Determine the (X, Y) coordinate at the center of the cell enclosing the given text.  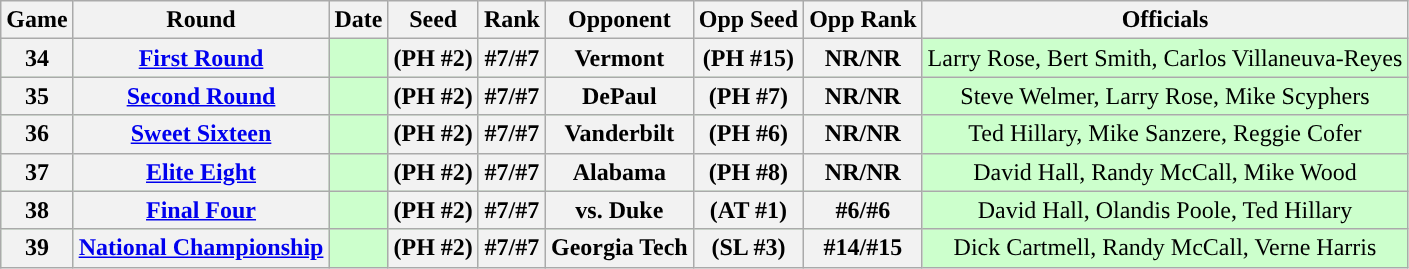
37 (37, 172)
Rank (512, 20)
Vermont (619, 58)
(SL #3) (748, 248)
Officials (1165, 20)
#6/#6 (863, 210)
Second Round (201, 96)
(PH #15) (748, 58)
Steve Welmer, Larry Rose, Mike Scyphers (1165, 96)
(PH #7) (748, 96)
34 (37, 58)
38 (37, 210)
39 (37, 248)
David Hall, Randy McCall, Mike Wood (1165, 172)
National Championship (201, 248)
Georgia Tech (619, 248)
(PH #6) (748, 134)
Alabama (619, 172)
#14/#15 (863, 248)
35 (37, 96)
36 (37, 134)
Round (201, 20)
(AT #1) (748, 210)
Sweet Sixteen (201, 134)
DePaul (619, 96)
First Round (201, 58)
Elite Eight (201, 172)
Vanderbilt (619, 134)
Opponent (619, 20)
Date (358, 20)
vs. Duke (619, 210)
Seed (433, 20)
Opp Rank (863, 20)
Ted Hillary, Mike Sanzere, Reggie Cofer (1165, 134)
Larry Rose, Bert Smith, Carlos Villaneuva-Reyes (1165, 58)
Dick Cartmell, Randy McCall, Verne Harris (1165, 248)
Game (37, 20)
Opp Seed (748, 20)
Final Four (201, 210)
David Hall, Olandis Poole, Ted Hillary (1165, 210)
(PH #8) (748, 172)
